Find where the given text appears and provide that cell's center as (x, y) coordinate. 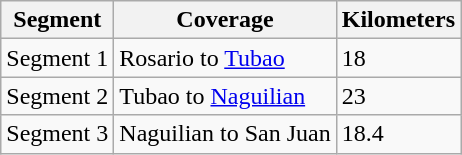
Segment 3 (58, 134)
Segment 1 (58, 58)
18.4 (398, 134)
Rosario to Tubao (225, 58)
Naguilian to San Juan (225, 134)
Segment 2 (58, 96)
Tubao to Naguilian (225, 96)
Coverage (225, 20)
Kilometers (398, 20)
23 (398, 96)
Segment (58, 20)
18 (398, 58)
